Detect which cell encompasses the target text, then output its [X, Y] center coordinate. 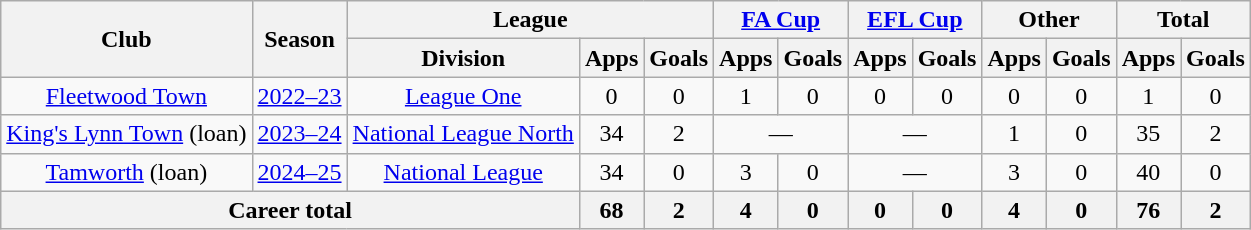
2023–24 [300, 134]
76 [1148, 210]
Other [1049, 20]
League [530, 20]
2022–23 [300, 96]
National League North [463, 134]
35 [1148, 134]
2024–25 [300, 172]
Tamworth (loan) [126, 172]
40 [1148, 172]
Career total [290, 210]
FA Cup [781, 20]
EFL Cup [915, 20]
68 [611, 210]
Season [300, 39]
National League [463, 172]
King's Lynn Town (loan) [126, 134]
Total [1183, 20]
Club [126, 39]
League One [463, 96]
Fleetwood Town [126, 96]
Division [463, 58]
